Determine the [X, Y] coordinate at the center of the cell enclosing the given text.  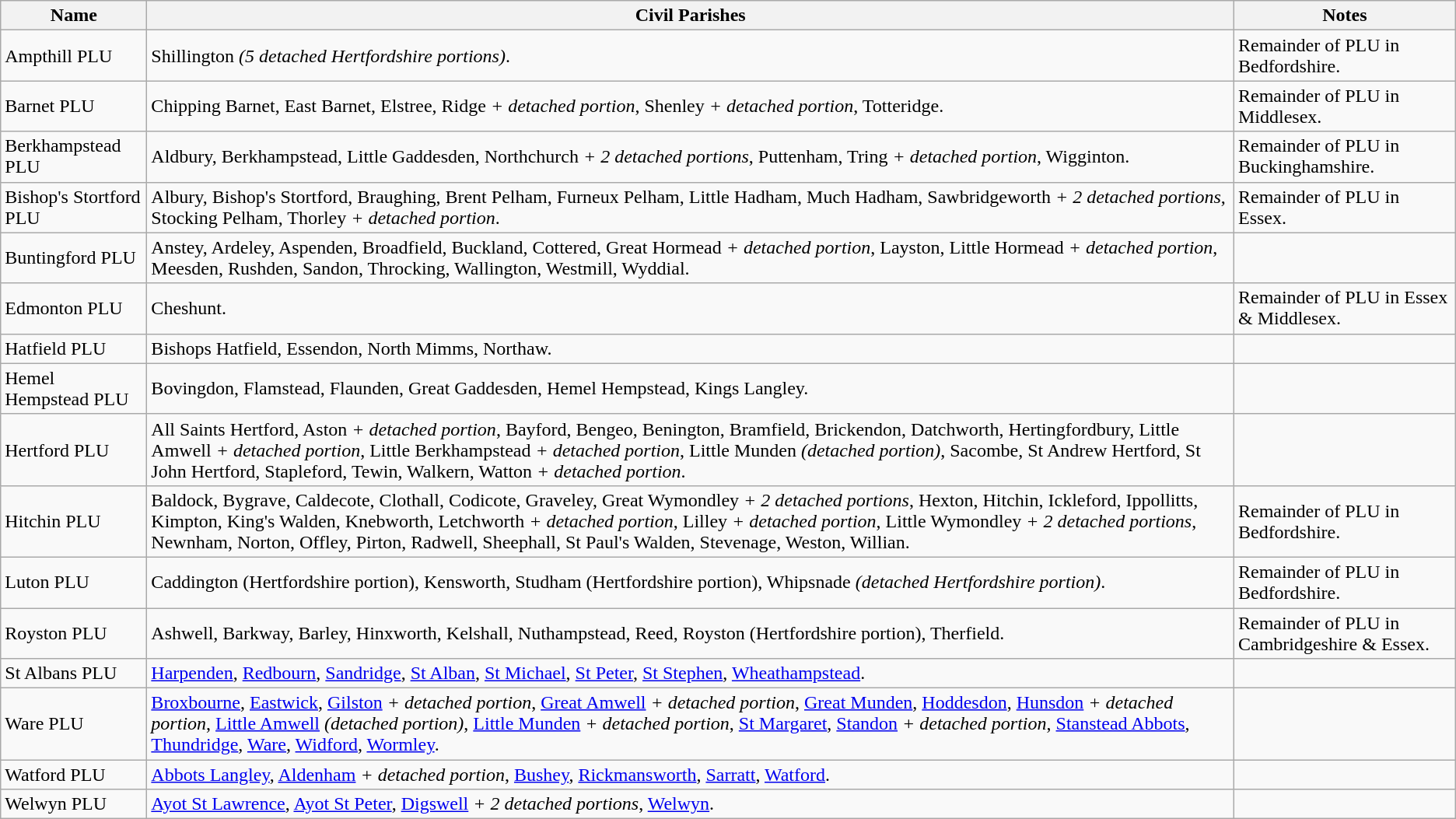
Hitchin PLU [74, 521]
Remainder of PLU in Essex. [1344, 207]
Hatfield PLU [74, 348]
Buntingford PLU [74, 258]
Bishop's Stortford PLU [74, 207]
Abbots Langley, Aldenham + detached portion, Bushey, Rickmansworth, Sarratt, Watford. [691, 775]
Welwyn PLU [74, 804]
Notes [1344, 16]
Name [74, 16]
Remainder of PLU in Buckinghamshire. [1344, 157]
Bishops Hatfield, Essendon, North Mimms, Northaw. [691, 348]
Remainder of PLU in Cambridgeshire & Essex. [1344, 633]
Bovingdon, Flamstead, Flaunden, Great Gaddesden, Hemel Hempstead, Kings Langley. [691, 389]
Shillington (5 detached Hertfordshire portions). [691, 56]
Barnet PLU [74, 106]
Ashwell, Barkway, Barley, Hinxworth, Kelshall, Nuthampstead, Reed, Royston (Hertfordshire portion), Therfield. [691, 633]
Civil Parishes [691, 16]
Caddington (Hertfordshire portion), Kensworth, Studham (Hertfordshire portion), Whipsnade (detached Hertfordshire portion). [691, 582]
Ware PLU [74, 724]
St Albans PLU [74, 674]
Royston PLU [74, 633]
Remainder of PLU in Essex & Middlesex. [1344, 308]
Berkhampstead PLU [74, 157]
Remainder of PLU in Middlesex. [1344, 106]
Aldbury, Berkhampstead, Little Gaddesden, Northchurch + 2 detached portions, Puttenham, Tring + detached portion, Wigginton. [691, 157]
Ayot St Lawrence, Ayot St Peter, Digswell + 2 detached portions, Welwyn. [691, 804]
Watford PLU [74, 775]
Cheshunt. [691, 308]
Harpenden, Redbourn, Sandridge, St Alban, St Michael, St Peter, St Stephen, Wheathampstead. [691, 674]
Chipping Barnet, East Barnet, Elstree, Ridge + detached portion, Shenley + detached portion, Totteridge. [691, 106]
Hemel Hempstead PLU [74, 389]
Luton PLU [74, 582]
Hertford PLU [74, 450]
Edmonton PLU [74, 308]
Ampthill PLU [74, 56]
